Determine the (X, Y) coordinate at the center of the cell enclosing the given text.  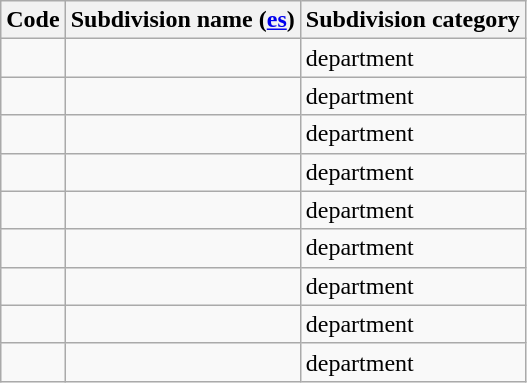
Code (33, 20)
Subdivision name (es) (182, 20)
Subdivision category (412, 20)
